Extract the (X, Y) coordinate from the center of the cell holding the provided text.  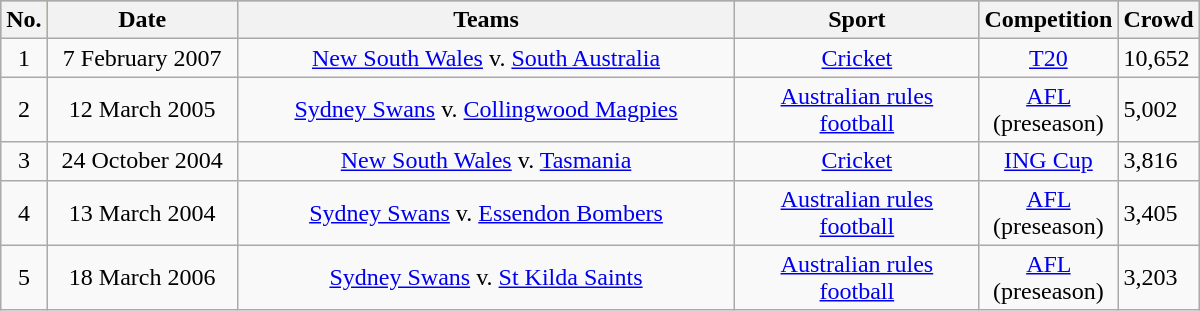
ING Cup (1048, 161)
13 March 2004 (142, 212)
2 (24, 110)
18 March 2006 (142, 278)
5 (24, 278)
New South Wales v. South Australia (486, 58)
Sydney Swans v. Essendon Bombers (486, 212)
3,405 (1158, 212)
Sydney Swans v. St Kilda Saints (486, 278)
T20 (1048, 58)
Competition (1048, 20)
No. (24, 20)
3,203 (1158, 278)
3,816 (1158, 161)
3 (24, 161)
7 February 2007 (142, 58)
Crowd (1158, 20)
Teams (486, 20)
10,652 (1158, 58)
Date (142, 20)
New South Wales v. Tasmania (486, 161)
12 March 2005 (142, 110)
Sport (857, 20)
Sydney Swans v. Collingwood Magpies (486, 110)
24 October 2004 (142, 161)
5,002 (1158, 110)
1 (24, 58)
4 (24, 212)
